From the cell containing the given text, extract its center point as [X, Y] coordinate. 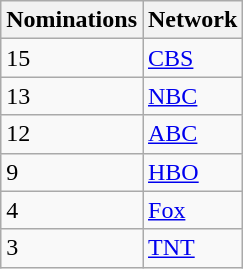
HBO [192, 172]
ABC [192, 134]
4 [72, 210]
3 [72, 248]
NBC [192, 96]
TNT [192, 248]
9 [72, 172]
CBS [192, 58]
13 [72, 96]
Network [192, 20]
12 [72, 134]
Fox [192, 210]
15 [72, 58]
Nominations [72, 20]
